Output the (X, Y) coordinate of the center of the cell containing the given text.  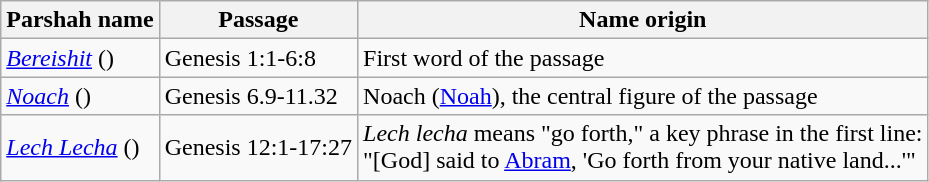
First word of the passage (643, 58)
Parshah name (80, 20)
Lech Lecha () (80, 148)
Genesis 12:1-17:27 (258, 148)
Genesis 6.9-11.32 (258, 96)
Lech lecha means "go forth," a key phrase in the first line: "[God] said to Abram, 'Go forth from your native land...'" (643, 148)
Noach () (80, 96)
Genesis 1:1-6:8 (258, 58)
Noach (Noah), the central figure of the passage (643, 96)
Name origin (643, 20)
Bereishit () (80, 58)
Passage (258, 20)
